Search for the cell housing the specified text and yield its [x, y] center coordinate. 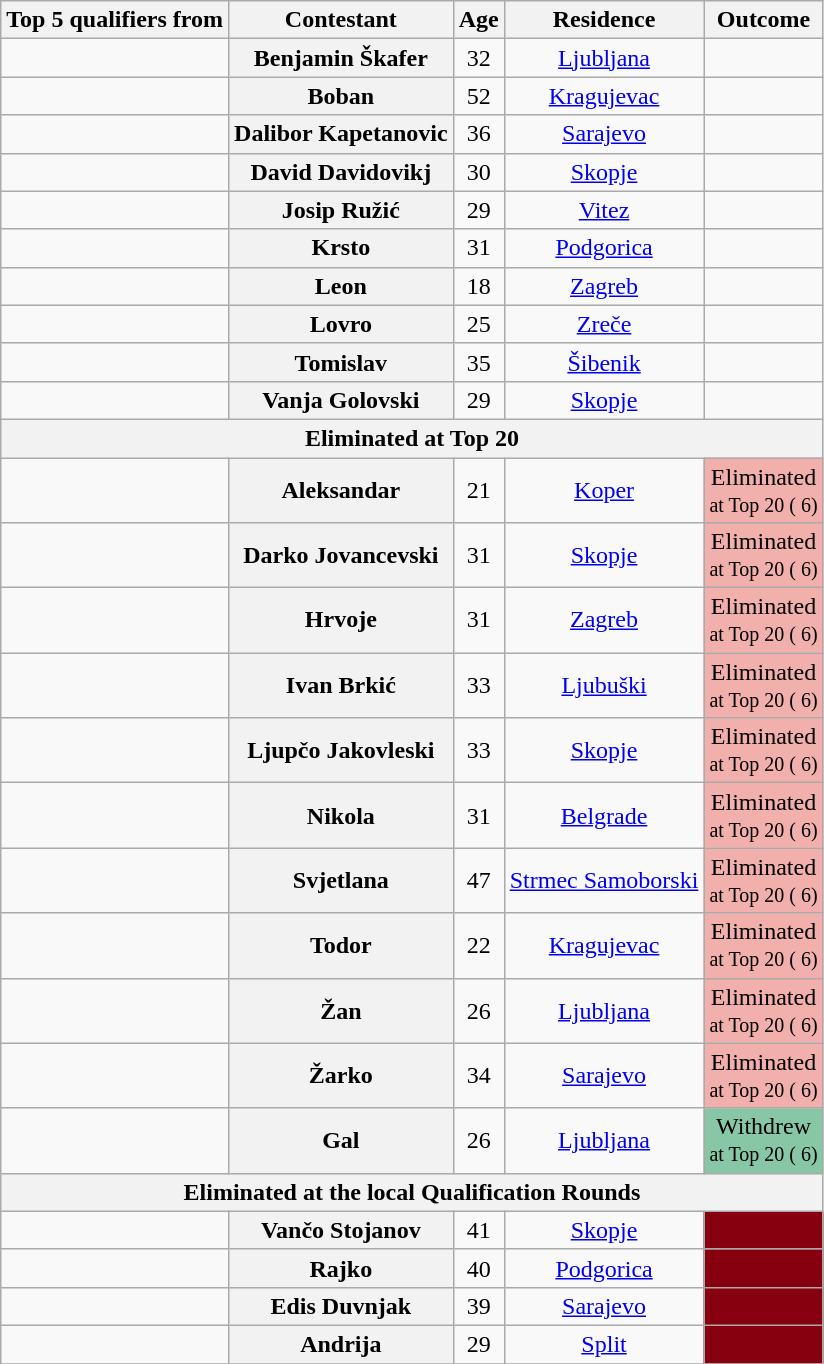
39 [478, 1306]
Krsto [342, 248]
Josip Ružić [342, 210]
52 [478, 96]
Strmec Samoborski [604, 880]
Aleksandar [342, 490]
41 [478, 1230]
Gal [342, 1140]
Tomislav [342, 362]
Ljupčo Jakovleski [342, 750]
Vitez [604, 210]
Eliminated at Top 20 [412, 438]
21 [478, 490]
Rajko [342, 1268]
18 [478, 286]
Ivan Brkić [342, 686]
Benjamin Škafer [342, 58]
22 [478, 946]
Todor [342, 946]
Koper [604, 490]
Šibenik [604, 362]
Zreče [604, 324]
Nikola [342, 816]
Darko Jovancevski [342, 556]
35 [478, 362]
Hrvoje [342, 620]
32 [478, 58]
Residence [604, 20]
Outcome [764, 20]
Žarko [342, 1076]
Split [604, 1344]
Belgrade [604, 816]
Lovro [342, 324]
Vančo Stojanov [342, 1230]
34 [478, 1076]
David Davidovikj [342, 172]
Žan [342, 1010]
25 [478, 324]
Eliminated at the local Qualification Rounds [412, 1192]
Svjetlana [342, 880]
Ljubuški [604, 686]
47 [478, 880]
Dalibor Kapetanovic [342, 134]
Top 5 qualifiers from [115, 20]
40 [478, 1268]
Edis Duvnjak [342, 1306]
Age [478, 20]
Withdrewat Top 20 ( 6) [764, 1140]
36 [478, 134]
Contestant [342, 20]
Andrija [342, 1344]
30 [478, 172]
Leon [342, 286]
Boban [342, 96]
Vanja Golovski [342, 400]
